From the cell containing the given text, extract its center point as [x, y] coordinate. 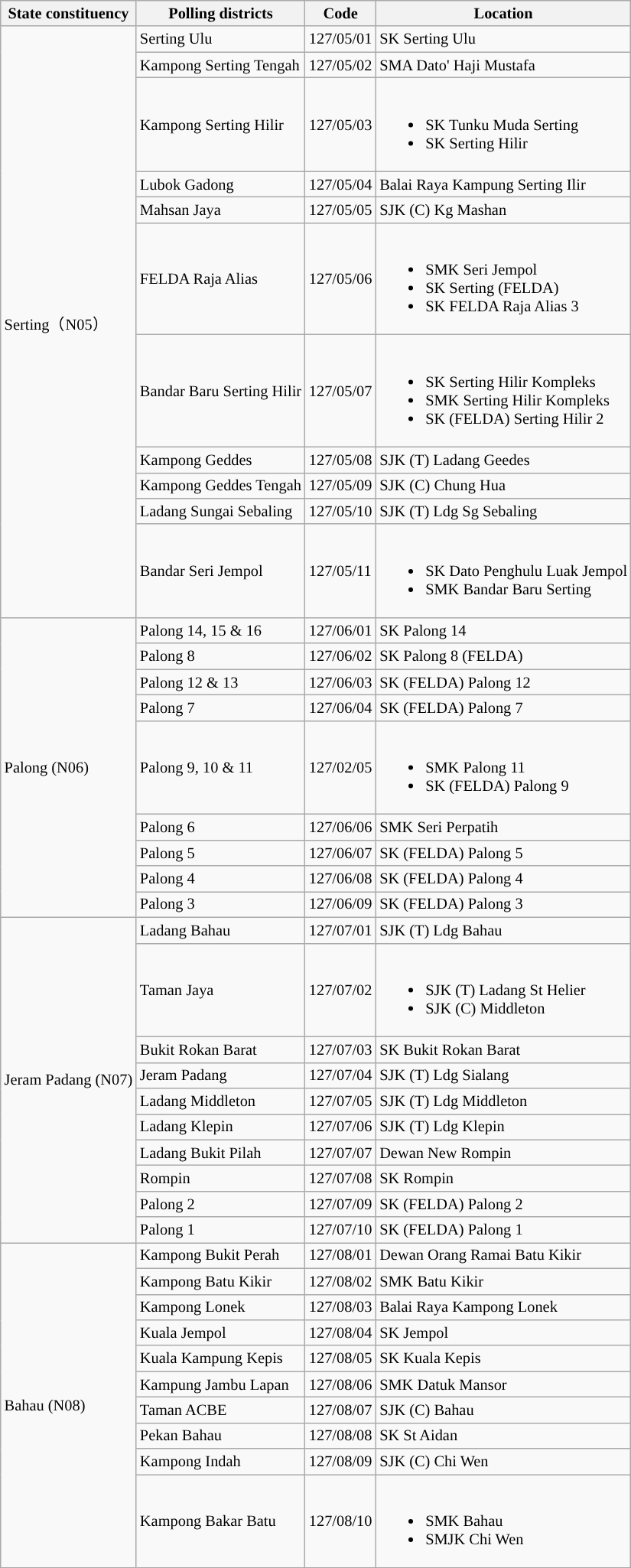
127/08/06 [340, 1384]
127/07/10 [340, 1230]
Bandar Seri Jempol [220, 571]
SK (FELDA) Palong 7 [503, 708]
127/06/07 [340, 853]
Lubok Gadong [220, 184]
127/05/06 [340, 278]
SMK Batu Kikir [503, 1281]
127/07/04 [340, 1075]
127/08/07 [340, 1410]
Kampong Geddes Tengah [220, 486]
Ladang Middleton [220, 1101]
SJK (T) Ldg Sg Sebaling [503, 511]
127/06/04 [340, 708]
SMK Seri Perpatih [503, 827]
SJK (T) Ldg Middleton [503, 1101]
SK (FELDA) Palong 1 [503, 1230]
SMK Palong 11SK (FELDA) Palong 9 [503, 767]
SJK (T) Ladang St HelierSJK (C) Middleton [503, 990]
SK Jempol [503, 1332]
Taman ACBE [220, 1410]
Polling districts [220, 13]
127/07/08 [340, 1178]
SJK (T) Ladang Geedes [503, 460]
127/07/07 [340, 1153]
127/05/05 [340, 210]
SJK (C) Bahau [503, 1410]
Kampong Bukit Perah [220, 1255]
Pekan Bahau [220, 1436]
127/05/01 [340, 39]
Palong 4 [220, 879]
Palong 7 [220, 708]
127/08/10 [340, 1521]
SK (FELDA) Palong 4 [503, 879]
Bandar Baru Serting Hilir [220, 391]
Bahau (N08) [69, 1404]
Kampong Lonek [220, 1307]
127/06/09 [340, 904]
127/07/09 [340, 1204]
127/06/03 [340, 682]
Rompin [220, 1178]
SK Tunku Muda SertingSK Serting Hilir [503, 124]
SK Kuala Kepis [503, 1358]
Kampung Jambu Lapan [220, 1384]
Jeram Padang (N07) [69, 1080]
Palong 8 [220, 656]
127/08/04 [340, 1332]
SJK (T) Ldg Bahau [503, 930]
127/08/02 [340, 1281]
127/07/03 [340, 1049]
SK Serting Ulu [503, 39]
127/05/03 [340, 124]
Kampong Bakar Batu [220, 1521]
SK Palong 14 [503, 630]
SMK Seri JempolSK Serting (FELDA)SK FELDA Raja Alias 3 [503, 278]
SJK (T) Ldg Sialang [503, 1075]
SMK Datuk Mansor [503, 1384]
Palong 2 [220, 1204]
Kuala Kampung Kepis [220, 1358]
Dewan New Rompin [503, 1153]
127/06/08 [340, 879]
SJK (C) Chung Hua [503, 486]
Dewan Orang Ramai Batu Kikir [503, 1255]
127/07/05 [340, 1101]
Jeram Padang [220, 1075]
SJK (C) Chi Wen [503, 1462]
Ladang Bahau [220, 930]
Kampong Serting Tengah [220, 65]
127/08/09 [340, 1462]
127/05/04 [340, 184]
Palong 6 [220, 827]
Palong 5 [220, 853]
Kampong Geddes [220, 460]
SK (FELDA) Palong 12 [503, 682]
Kuala Jempol [220, 1332]
Balai Raya Kampong Lonek [503, 1307]
Mahsan Jaya [220, 210]
127/05/08 [340, 460]
Palong 9, 10 & 11 [220, 767]
127/05/11 [340, 571]
Bukit Rokan Barat [220, 1049]
127/07/06 [340, 1127]
Code [340, 13]
State constituency [69, 13]
127/07/01 [340, 930]
127/06/01 [340, 630]
FELDA Raja Alias [220, 278]
SK Serting Hilir KompleksSMK Serting Hilir KompleksSK (FELDA) Serting Hilir 2 [503, 391]
127/07/02 [340, 990]
SK Dato Penghulu Luak JempolSMK Bandar Baru Serting [503, 571]
127/05/09 [340, 486]
SK (FELDA) Palong 2 [503, 1204]
SK Bukit Rokan Barat [503, 1049]
Palong 14, 15 & 16 [220, 630]
127/05/07 [340, 391]
Ladang Klepin [220, 1127]
127/08/05 [340, 1358]
Location [503, 13]
SK (FELDA) Palong 5 [503, 853]
Balai Raya Kampung Serting Ilir [503, 184]
SK Rompin [503, 1178]
SJK (T) Ldg Klepin [503, 1127]
127/08/03 [340, 1307]
Taman Jaya [220, 990]
Serting Ulu [220, 39]
Palong 3 [220, 904]
Palong (N06) [69, 767]
127/05/10 [340, 511]
127/08/08 [340, 1436]
127/05/02 [340, 65]
Kampong Batu Kikir [220, 1281]
Palong 12 & 13 [220, 682]
127/06/02 [340, 656]
SK Palong 8 (FELDA) [503, 656]
Palong 1 [220, 1230]
Serting（N05） [69, 321]
Ladang Bukit Pilah [220, 1153]
SMA Dato' Haji Mustafa [503, 65]
SK St Aidan [503, 1436]
127/02/05 [340, 767]
SMK BahauSMJK Chi Wen [503, 1521]
SK (FELDA) Palong 3 [503, 904]
127/06/06 [340, 827]
Ladang Sungai Sebaling [220, 511]
Kampong Serting Hilir [220, 124]
127/08/01 [340, 1255]
SJK (C) Kg Mashan [503, 210]
Kampong Indah [220, 1462]
